Extract the (x, y) coordinate from the center of the cell holding the provided text.  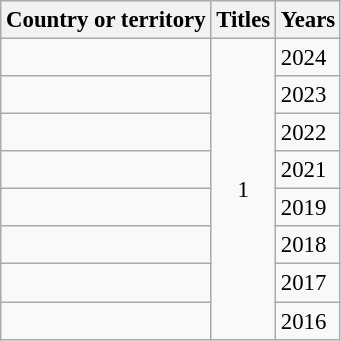
2017 (308, 283)
2023 (308, 95)
Titles (244, 20)
2016 (308, 321)
2018 (308, 245)
2021 (308, 170)
2019 (308, 208)
Country or territory (106, 20)
1 (244, 190)
Years (308, 20)
2022 (308, 133)
2024 (308, 58)
